From the cell containing the given text, extract its center point as [X, Y] coordinate. 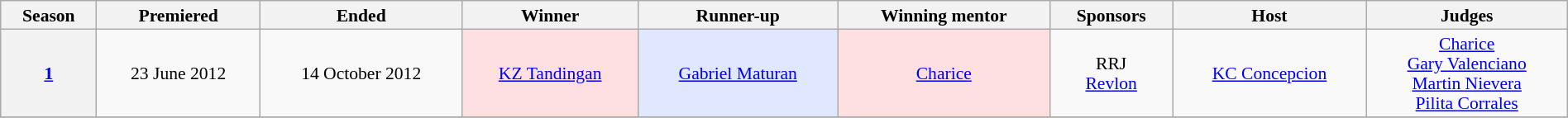
14 October 2012 [361, 73]
Ended [361, 15]
RRJRevlon [1111, 73]
Season [49, 15]
Judges [1467, 15]
Runner-up [738, 15]
Sponsors [1111, 15]
Winning mentor [944, 15]
23 June 2012 [179, 73]
Host [1269, 15]
1 [49, 73]
Premiered [179, 15]
Winner [550, 15]
ChariceGary ValencianoMartin NieveraPilita Corrales [1467, 73]
KC Concepcion [1269, 73]
Gabriel Maturan [738, 73]
KZ Tandingan [550, 73]
Charice [944, 73]
